Identify which cell holds the provided text, then report its [X, Y] central coordinate. 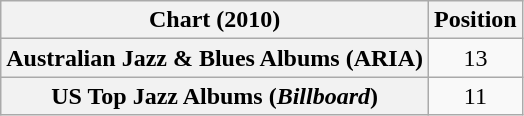
US Top Jazz Albums (Billboard) [215, 96]
Australian Jazz & Blues Albums (ARIA) [215, 58]
Position [476, 20]
Chart (2010) [215, 20]
11 [476, 96]
13 [476, 58]
